Scan for the cell matching the given text and deliver its [x, y] coordinate at center. 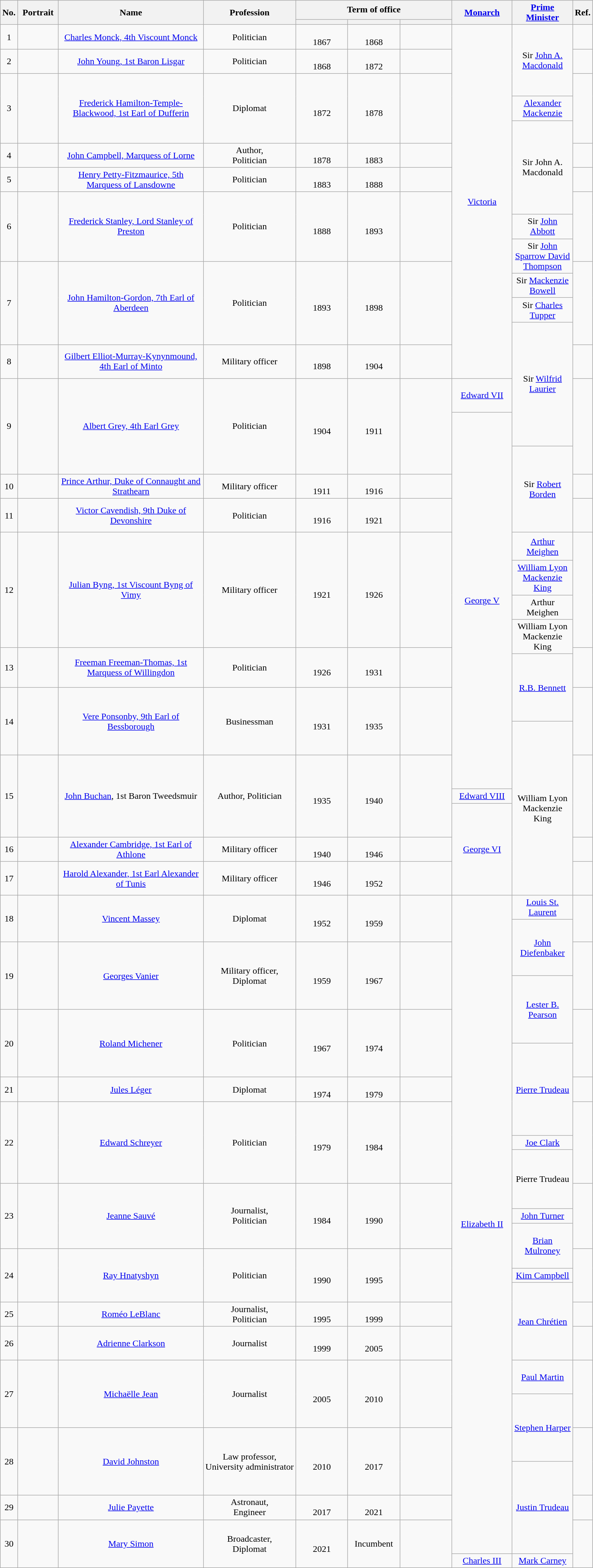
1867 [322, 37]
Adrienne Clarkson [131, 1343]
Frederick Hamilton-Temple-Blackwood, 1st Earl of Dufferin [131, 108]
6 [9, 227]
Charles Monck, 4th Viscount Monck [131, 37]
2 [9, 62]
23 [9, 1216]
Military officer,Diplomat [250, 976]
Roméo LeBlanc [131, 1314]
Vere Ponsonby, 9th Earl of Bessborough [131, 722]
Profession [250, 13]
Author, Politician [250, 796]
Brian Mulroney [543, 1246]
4 [9, 155]
19 [9, 976]
14 [9, 722]
10 [9, 486]
25 [9, 1314]
29 [9, 1508]
Ray Hnatyshyn [131, 1275]
Astronaut,Engineer [250, 1508]
Prime Minister [543, 13]
Stephen Harper [543, 1428]
16 [9, 849]
13 [9, 668]
Edward VII [482, 395]
Julian Byng, 1st Viscount Byng of Vimy [131, 590]
Incumbent [374, 1544]
Henry Petty-Fitzmaurice, 5th Marquess of Lansdowne [131, 179]
George VI [482, 849]
Name [131, 13]
Ref. [582, 13]
28 [9, 1461]
Prince Arthur, Duke of Connaught and Strathearn [131, 486]
Alexander Cambridge, 1st Earl of Athlone [131, 849]
Paul Martin [543, 1377]
Sir Mackenzie Bowell [543, 285]
Michaëlle Jean [131, 1394]
Edward Schreyer [131, 1143]
20 [9, 1043]
Term of office [374, 10]
Monarch [482, 13]
Sir Robert Borden [543, 489]
Victoria [482, 202]
3 [9, 108]
17 [9, 878]
27 [9, 1394]
12 [9, 590]
18 [9, 919]
24 [9, 1275]
30 [9, 1544]
15 [9, 796]
Jean Chrétien [543, 1321]
George V [482, 600]
9 [9, 426]
Elizabeth II [482, 1224]
1 [9, 37]
John Hamilton-Gordon, 7th Earl of Aberdeen [131, 303]
Sir Wilfrid Laurier [543, 384]
Lester B. Pearson [543, 1010]
Sir Charles Tupper [543, 310]
John Buchan, 1st Baron Tweedsmuir [131, 796]
Vincent Massey [131, 919]
26 [9, 1343]
Louis St. Laurent [543, 907]
7 [9, 303]
Author,Politician [250, 155]
22 [9, 1143]
Freeman Freeman-Thomas, 1st Marquess of Willingdon [131, 668]
Mary Simon [131, 1544]
Jules Léger [131, 1090]
Roland Michener [131, 1043]
Frederick Stanley, Lord Stanley of Preston [131, 227]
Mark Carney [543, 1560]
John Diefenbaker [543, 948]
David Johnston [131, 1461]
John Turner [543, 1216]
Albert Grey, 4th Earl Grey [131, 426]
5 [9, 179]
Charles III [482, 1560]
Julie Payette [131, 1508]
Sir John Abbott [543, 227]
11 [9, 515]
Kim Campbell [543, 1275]
8 [9, 361]
Joe Clark [543, 1143]
John Campbell, Marquess of Lorne [131, 155]
21 [9, 1090]
John Young, 1st Baron Lisgar [131, 62]
Sir John Sparrow David Thompson [543, 256]
No. [9, 13]
Portrait [38, 13]
Edward VIII [482, 796]
Jeanne Sauvé [131, 1216]
Justin Trudeau [543, 1508]
Businessman [250, 722]
Law professor,University administrator [250, 1461]
Gilbert Elliot-Murray-Kynynmound, 4th Earl of Minto [131, 361]
Alexander Mackenzie [543, 108]
Broadcaster,Diplomat [250, 1544]
R.B. Bennett [543, 688]
Victor Cavendish, 9th Duke of Devonshire [131, 515]
Harold Alexander, 1st Earl Alexander of Tunis [131, 878]
Georges Vanier [131, 976]
